Capture the cell that displays the provided text and extract its [x, y] central coordinate. 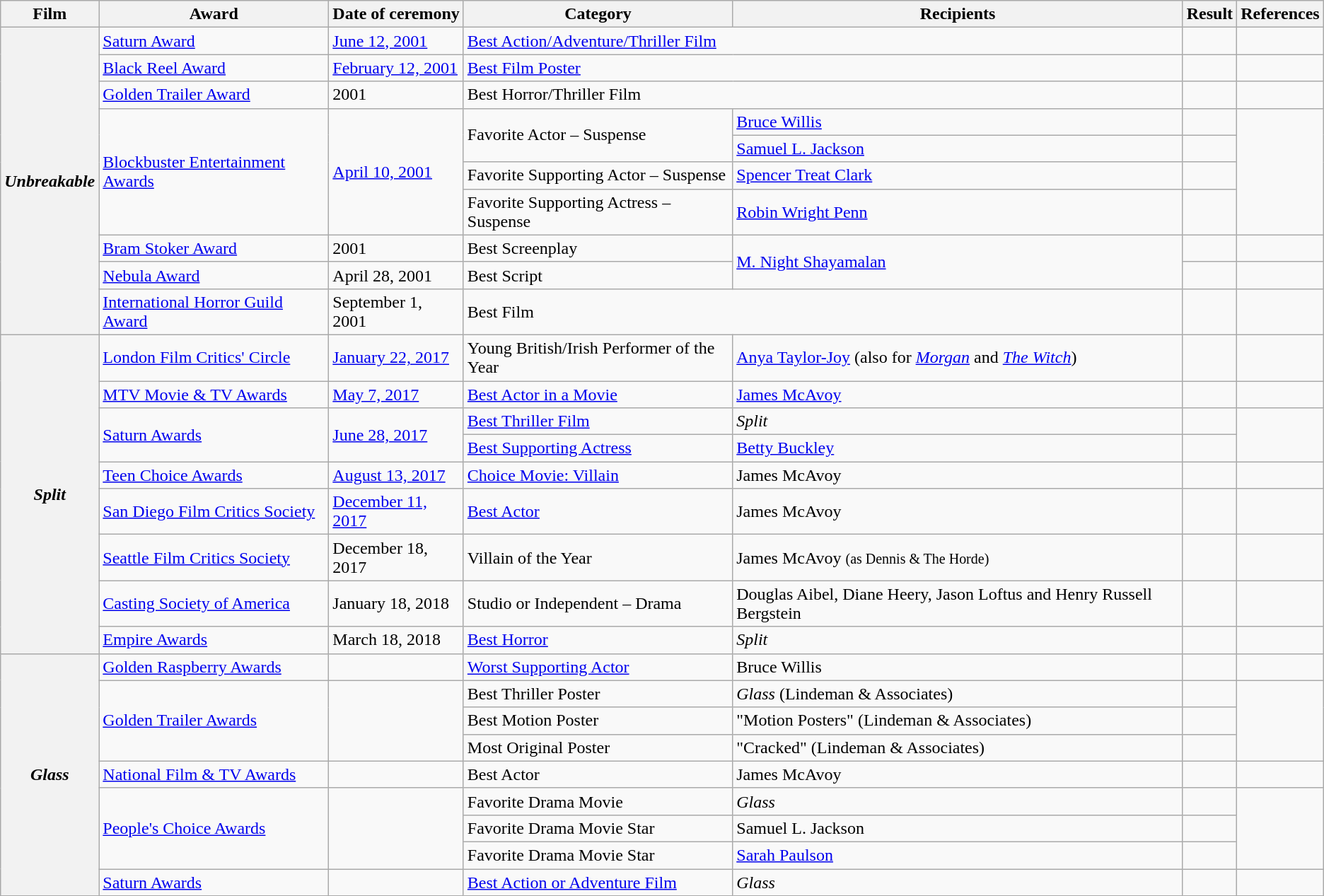
Worst Supporting Actor [598, 667]
January 22, 2017 [396, 358]
Favorite Supporting Actor – Suspense [598, 175]
March 18, 2018 [396, 640]
Best Action/Adventure/Thriller Film [823, 41]
Best Thriller Film [598, 421]
June 28, 2017 [396, 435]
London Film Critics' Circle [214, 358]
December 11, 2017 [396, 512]
May 7, 2017 [396, 394]
Result [1209, 14]
"Cracked" (Lindeman & Associates) [958, 747]
Favorite Actor – Suspense [598, 135]
References [1280, 14]
Empire Awards [214, 640]
Golden Raspberry Awards [214, 667]
December 18, 2017 [396, 557]
James McAvoy (as Dennis & The Horde) [958, 557]
Recipients [958, 14]
Unbreakable [50, 181]
Nebula Award [214, 275]
Best Action or Adventure Film [598, 882]
Choice Movie: Villain [598, 475]
Young British/Irish Performer of the Year [598, 358]
Best Horror/Thriller Film [823, 95]
Anya Taylor-Joy (also for Morgan and The Witch) [958, 358]
San Diego Film Critics Society [214, 512]
International Horror Guild Award [214, 311]
Best Film Poster [823, 68]
Category [598, 14]
Film [50, 14]
August 13, 2017 [396, 475]
Golden Trailer Awards [214, 721]
National Film & TV Awards [214, 774]
Favorite Supporting Actress – Suspense [598, 212]
M. Night Shayamalan [958, 262]
Date of ceremony [396, 14]
Spencer Treat Clark [958, 175]
April 28, 2001 [396, 275]
Bram Stoker Award [214, 248]
Casting Society of America [214, 604]
Best Screenplay [598, 248]
Blockbuster Entertainment Awards [214, 171]
Studio or Independent – Drama [598, 604]
Robin Wright Penn [958, 212]
Favorite Drama Movie [598, 801]
Seattle Film Critics Society [214, 557]
Best Horror [598, 640]
People's Choice Awards [214, 828]
Golden Trailer Award [214, 95]
Teen Choice Awards [214, 475]
Best Motion Poster [598, 721]
January 18, 2018 [396, 604]
Glass (Lindeman & Associates) [958, 694]
Most Original Poster [598, 747]
Villain of the Year [598, 557]
Best Supporting Actress [598, 448]
Sarah Paulson [958, 855]
April 10, 2001 [396, 171]
Saturn Award [214, 41]
June 12, 2001 [396, 41]
Black Reel Award [214, 68]
Douglas Aibel, Diane Heery, Jason Loftus and Henry Russell Bergstein [958, 604]
September 1, 2001 [396, 311]
Betty Buckley [958, 448]
February 12, 2001 [396, 68]
Best Thriller Poster [598, 694]
Award [214, 14]
"Motion Posters" (Lindeman & Associates) [958, 721]
Best Film [823, 311]
Best Actor in a Movie [598, 394]
MTV Movie & TV Awards [214, 394]
Best Script [598, 275]
